Provide the (X, Y) coordinate of the cell's center where the given text is located.  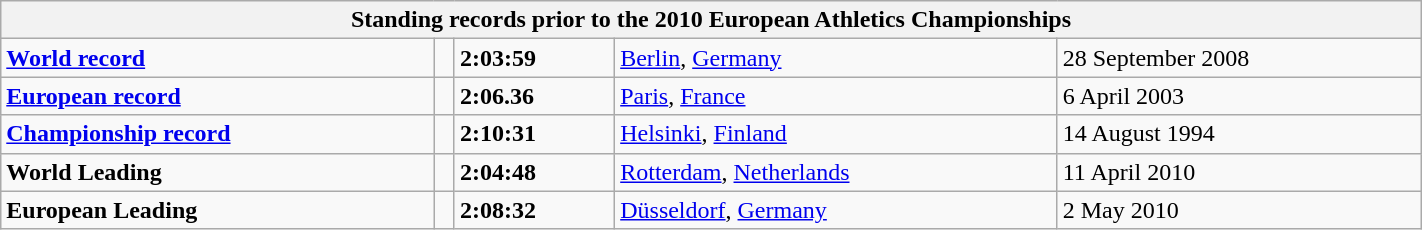
Rotterdam, Netherlands (836, 172)
2:10:31 (534, 134)
Paris, France (836, 96)
2:06.36 (534, 96)
Berlin, Germany (836, 58)
Helsinki, Finland (836, 134)
European record (218, 96)
World Leading (218, 172)
14 August 1994 (1239, 134)
Düsseldorf, Germany (836, 210)
6 April 2003 (1239, 96)
2 May 2010 (1239, 210)
World record (218, 58)
2:08:32 (534, 210)
11 April 2010 (1239, 172)
Standing records prior to the 2010 European Athletics Championships (711, 20)
28 September 2008 (1239, 58)
Championship record (218, 134)
European Leading (218, 210)
2:04:48 (534, 172)
2:03:59 (534, 58)
